Find where the given text appears and provide that cell's center as (X, Y) coordinate. 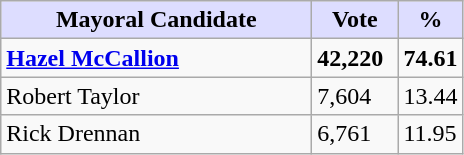
Mayoral Candidate (156, 20)
13.44 (430, 96)
6,761 (355, 134)
7,604 (355, 96)
74.61 (430, 58)
Robert Taylor (156, 96)
Rick Drennan (156, 134)
% (430, 20)
Hazel McCallion (156, 58)
Vote (355, 20)
42,220 (355, 58)
11.95 (430, 134)
